From the cell containing the given text, extract its center point as [x, y] coordinate. 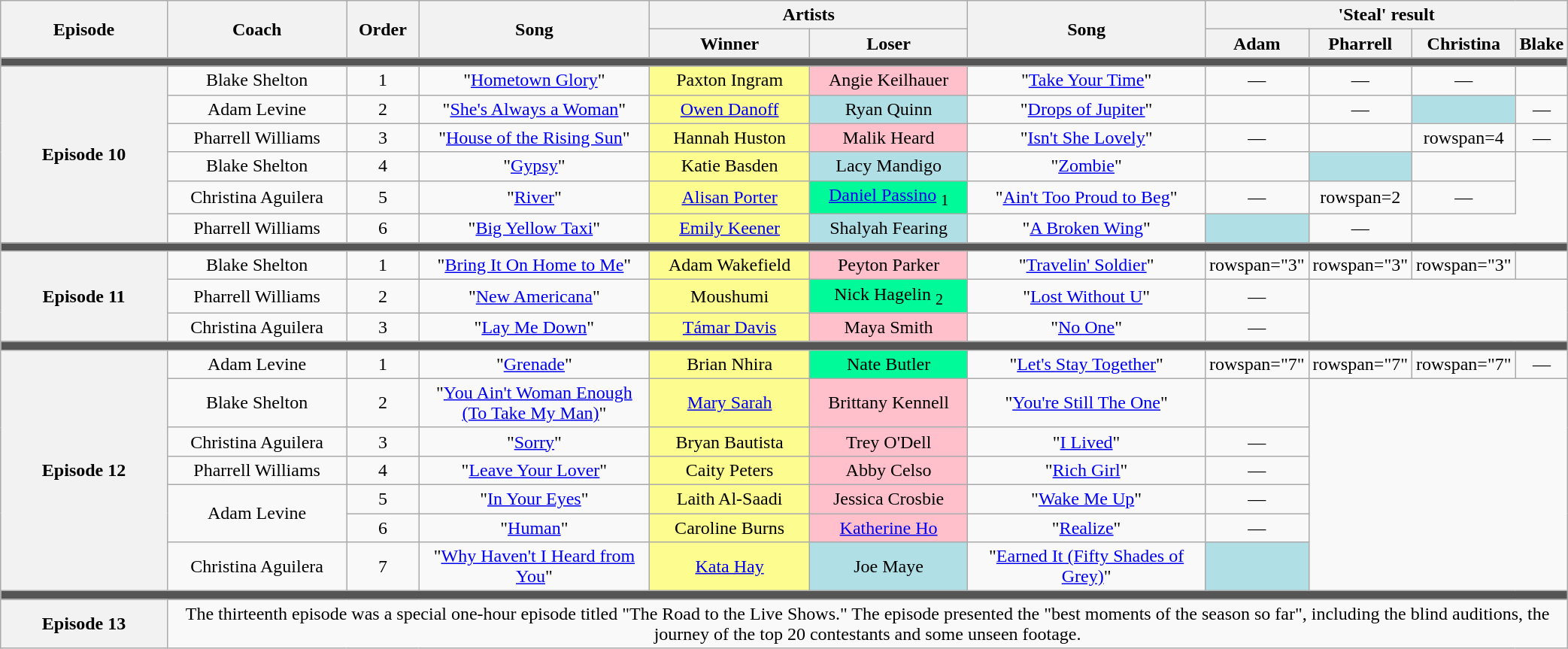
7 [383, 567]
"No One" [1087, 327]
"Bring It On Home to Me" [534, 265]
Lacy Mandigo [889, 166]
Episode 11 [84, 296]
Mary Sarah [729, 403]
Caroline Burns [729, 527]
Bryan Bautista [729, 441]
Shalyah Fearing [889, 229]
Christina [1464, 44]
Artists [809, 15]
"Human" [534, 527]
Alisan Porter [729, 197]
"Why Haven't I Heard from You" [534, 567]
"A Broken Wing" [1087, 229]
Nate Butler [889, 364]
"Earned It (Fifty Shades of Grey)" [1087, 567]
Episode 12 [84, 470]
Episode 13 [84, 624]
Owen Danoff [729, 109]
"Leave Your Lover" [534, 470]
"Lost Without U" [1087, 296]
Winner [729, 44]
Episode 10 [84, 155]
Katie Basden [729, 166]
Caity Peters [729, 470]
rowspan=4 [1464, 138]
Episode [84, 29]
Adam [1257, 44]
"You're Still The One" [1087, 403]
"House of the Rising Sun" [534, 138]
Abby Celso [889, 470]
Maya Smith [889, 327]
Trey O'Dell [889, 441]
"Sorry" [534, 441]
Peyton Parker [889, 265]
"River" [534, 197]
Ryan Quinn [889, 109]
Nick Hagelin 2 [889, 296]
Order [383, 29]
"Lay Me Down" [534, 327]
"In Your Eyes" [534, 499]
"Big Yellow Taxi" [534, 229]
"Grenade" [534, 364]
Pharrell [1360, 44]
Daniel Passino 1 [889, 197]
Coach [257, 29]
"New Americana" [534, 296]
"Ain't Too Proud to Beg" [1087, 197]
"Hometown Glory" [534, 80]
"She's Always a Woman" [534, 109]
Jessica Crosbie [889, 499]
"Drops of Jupiter" [1087, 109]
Brittany Kennell [889, 403]
Hannah Huston [729, 138]
"Take Your Time" [1087, 80]
Kata Hay [729, 567]
"Realize" [1087, 527]
"Isn't She Lovely" [1087, 138]
Brian Nhira [729, 364]
Angie Keilhauer [889, 80]
Katherine Ho [889, 527]
Paxton Ingram [729, 80]
Blake [1542, 44]
Joe Maye [889, 567]
"Zombie" [1087, 166]
Adam Wakefield [729, 265]
'Steal' result [1386, 15]
Loser [889, 44]
"I Lived" [1087, 441]
Támar Davis [729, 327]
"Gypsy" [534, 166]
Laith Al-Saadi [729, 499]
"Let's Stay Together" [1087, 364]
Emily Keener [729, 229]
"Travelin' Soldier" [1087, 265]
"Rich Girl" [1087, 470]
"You Ain't Woman Enough (To Take My Man)" [534, 403]
Malik Heard [889, 138]
Moushumi [729, 296]
rowspan=2 [1360, 197]
"Wake Me Up" [1087, 499]
